From the cell containing the given text, extract its center point as [X, Y] coordinate. 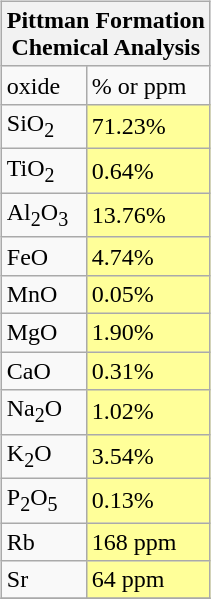
MnO [44, 294]
Rb [44, 542]
FeO [44, 256]
MgO [44, 333]
Pittman FormationChemical Analysis [106, 34]
0.64% [148, 171]
0.05% [148, 294]
168 ppm [148, 542]
1.02% [148, 412]
P2O5 [44, 500]
Sr [44, 580]
Al2O3 [44, 215]
SiO2 [44, 126]
oxide [44, 85]
4.74% [148, 256]
CaO [44, 371]
3.54% [148, 456]
K2O [44, 456]
Na2O [44, 412]
TiO2 [44, 171]
64 ppm [148, 580]
1.90% [148, 333]
0.31% [148, 371]
71.23% [148, 126]
% or ppm [148, 85]
13.76% [148, 215]
0.13% [148, 500]
